Pinpoint the cell where the given text exists, returning its (X, Y) midpoint coordinate. 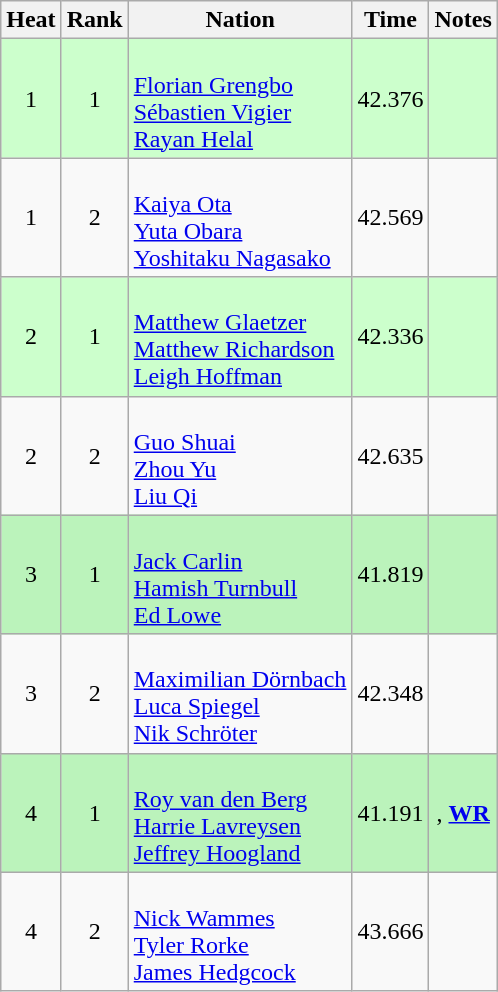
Rank (94, 20)
41.191 (390, 812)
Nation (240, 20)
Florian GrengboSébastien VigierRayan Helal (240, 98)
Time (390, 20)
42.336 (390, 336)
, WR (463, 812)
42.635 (390, 456)
Heat (31, 20)
43.666 (390, 932)
42.376 (390, 98)
Roy van den BergHarrie LavreysenJeffrey Hoogland (240, 812)
Matthew GlaetzerMatthew RichardsonLeigh Hoffman (240, 336)
Notes (463, 20)
Guo ShuaiZhou YuLiu Qi (240, 456)
Nick WammesTyler RorkeJames Hedgcock (240, 932)
41.819 (390, 574)
Kaiya OtaYuta ObaraYoshitaku Nagasako (240, 218)
Jack CarlinHamish TurnbullEd Lowe (240, 574)
42.569 (390, 218)
42.348 (390, 694)
Maximilian DörnbachLuca SpiegelNik Schröter (240, 694)
